Search for the cell housing the specified text and yield its (x, y) center coordinate. 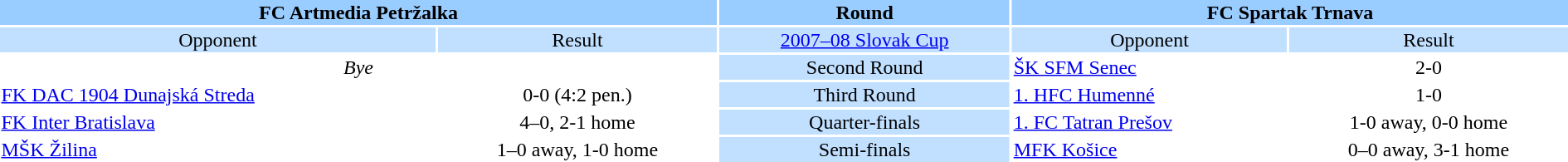
ŠK SFM Senec (1150, 67)
1. FC Tatran Prešov (1150, 122)
FK DAC 1904 Dunajská Streda (217, 95)
FK Inter Bratislava (217, 122)
2007–08 Slovak Cup (864, 40)
Second Round (864, 67)
Quarter-finals (864, 122)
1-0 (1429, 95)
FC Spartak Trnava (1290, 12)
Third Round (864, 95)
1–0 away, 1-0 home (577, 150)
4–0, 2-1 home (577, 122)
MŠK Žilina (217, 150)
1. HFC Humenné (1150, 95)
FC Artmedia Petržalka (358, 12)
2-0 (1429, 67)
0–0 away, 3-1 home (1429, 150)
Semi-finals (864, 150)
1-0 away, 0-0 home (1429, 122)
Bye (358, 67)
0-0 (4:2 pen.) (577, 95)
MFK Košice (1150, 150)
Round (864, 12)
